Provide the [x, y] coordinate of the cell's center where the given text is located.  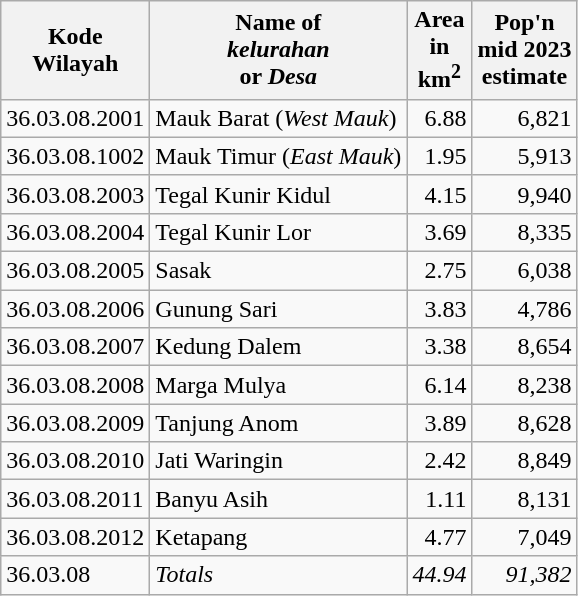
Sasak [278, 271]
36.03.08.2006 [76, 309]
Banyu Asih [278, 499]
36.03.08.2011 [76, 499]
3.89 [440, 423]
36.03.08.2010 [76, 461]
8,849 [524, 461]
36.03.08.1002 [76, 156]
36.03.08.2001 [76, 118]
Tanjung Anom [278, 423]
91,382 [524, 575]
4,786 [524, 309]
Marga Mulya [278, 385]
2.75 [440, 271]
5,913 [524, 156]
6.88 [440, 118]
Kode Wilayah [76, 50]
36.03.08.2004 [76, 232]
Jati Waringin [278, 461]
6,038 [524, 271]
Ketapang [278, 537]
1.95 [440, 156]
36.03.08.2012 [76, 537]
36.03.08 [76, 575]
36.03.08.2007 [76, 347]
8,335 [524, 232]
Name of kelurahanor Desa [278, 50]
Kedung Dalem [278, 347]
Tegal Kunir Kidul [278, 194]
8,238 [524, 385]
36.03.08.2009 [76, 423]
4.77 [440, 537]
6,821 [524, 118]
Gunung Sari [278, 309]
3.69 [440, 232]
3.83 [440, 309]
Mauk Timur (East Mauk) [278, 156]
2.42 [440, 461]
8,654 [524, 347]
4.15 [440, 194]
1.11 [440, 499]
44.94 [440, 575]
36.03.08.2008 [76, 385]
8,131 [524, 499]
Mauk Barat (West Mauk) [278, 118]
Totals [278, 575]
Pop'nmid 2023estimate [524, 50]
8,628 [524, 423]
Area in km2 [440, 50]
36.03.08.2003 [76, 194]
7,049 [524, 537]
36.03.08.2005 [76, 271]
3.38 [440, 347]
Tegal Kunir Lor [278, 232]
9,940 [524, 194]
6.14 [440, 385]
